Output the (x, y) coordinate of the center of the cell containing the given text.  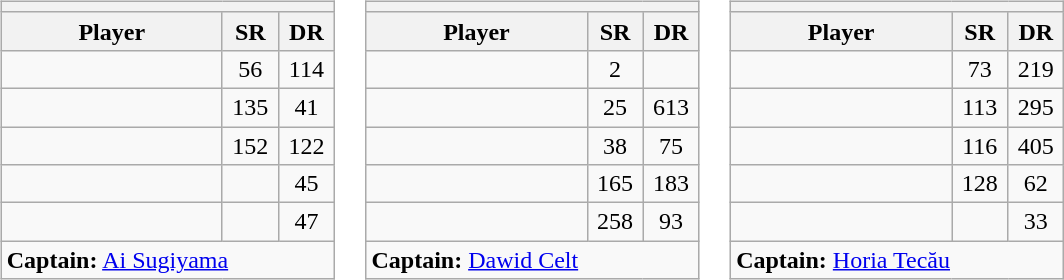
258 (615, 222)
113 (980, 107)
2 (615, 69)
613 (671, 107)
116 (980, 145)
Captain: Dawid Celt (532, 260)
183 (671, 184)
73 (980, 69)
114 (306, 69)
41 (306, 107)
62 (1036, 184)
295 (1036, 107)
219 (1036, 69)
165 (615, 184)
47 (306, 222)
Captain: Horia Tecău (898, 260)
128 (980, 184)
93 (671, 222)
Captain: Ai Sugiyama (168, 260)
152 (250, 145)
75 (671, 145)
56 (250, 69)
135 (250, 107)
405 (1036, 145)
122 (306, 145)
38 (615, 145)
45 (306, 184)
33 (1036, 222)
25 (615, 107)
